Locate the cell with the specified text and output its [X, Y] center coordinate. 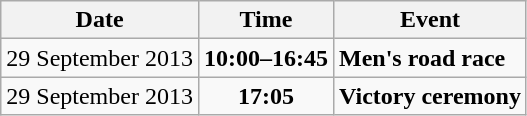
10:00–16:45 [266, 58]
Date [100, 20]
Time [266, 20]
Men's road race [430, 58]
Event [430, 20]
17:05 [266, 96]
Victory ceremony [430, 96]
